Extract the (x, y) coordinate from the center of the cell holding the provided text.  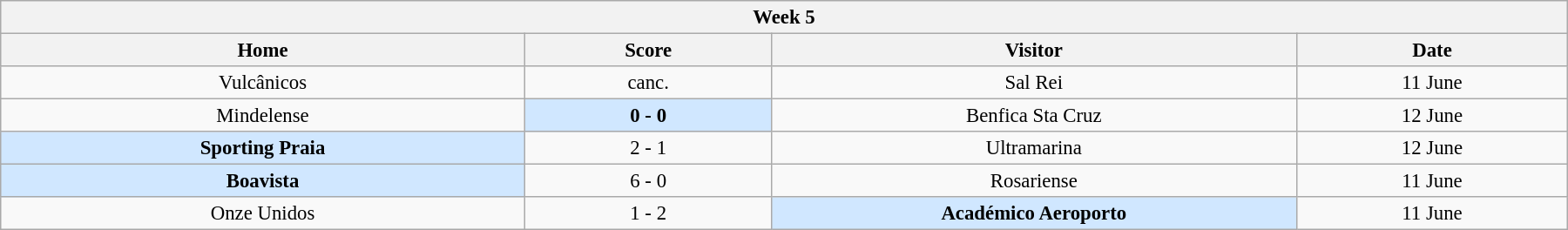
Date (1432, 51)
Onze Unidos (263, 213)
Sporting Praia (263, 148)
Week 5 (784, 17)
0 - 0 (648, 116)
Visitor (1033, 51)
Boavista (263, 181)
2 - 1 (648, 148)
Académico Aeroporto (1033, 213)
Benfica Sta Cruz (1033, 116)
Score (648, 51)
Ultramarina (1033, 148)
Mindelense (263, 116)
Vulcânicos (263, 83)
Rosariense (1033, 181)
canc. (648, 83)
1 - 2 (648, 213)
6 - 0 (648, 181)
Sal Rei (1033, 83)
Home (263, 51)
